Extract the (x, y) coordinate from the center of the cell holding the provided text.  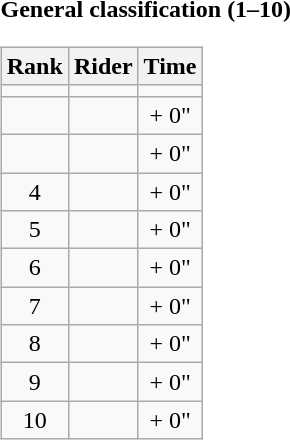
8 (34, 344)
Rider (103, 66)
7 (34, 306)
4 (34, 191)
Time (170, 66)
10 (34, 420)
Rank (34, 66)
5 (34, 230)
6 (34, 268)
9 (34, 382)
